Find where the given text appears and provide that cell's center as (x, y) coordinate. 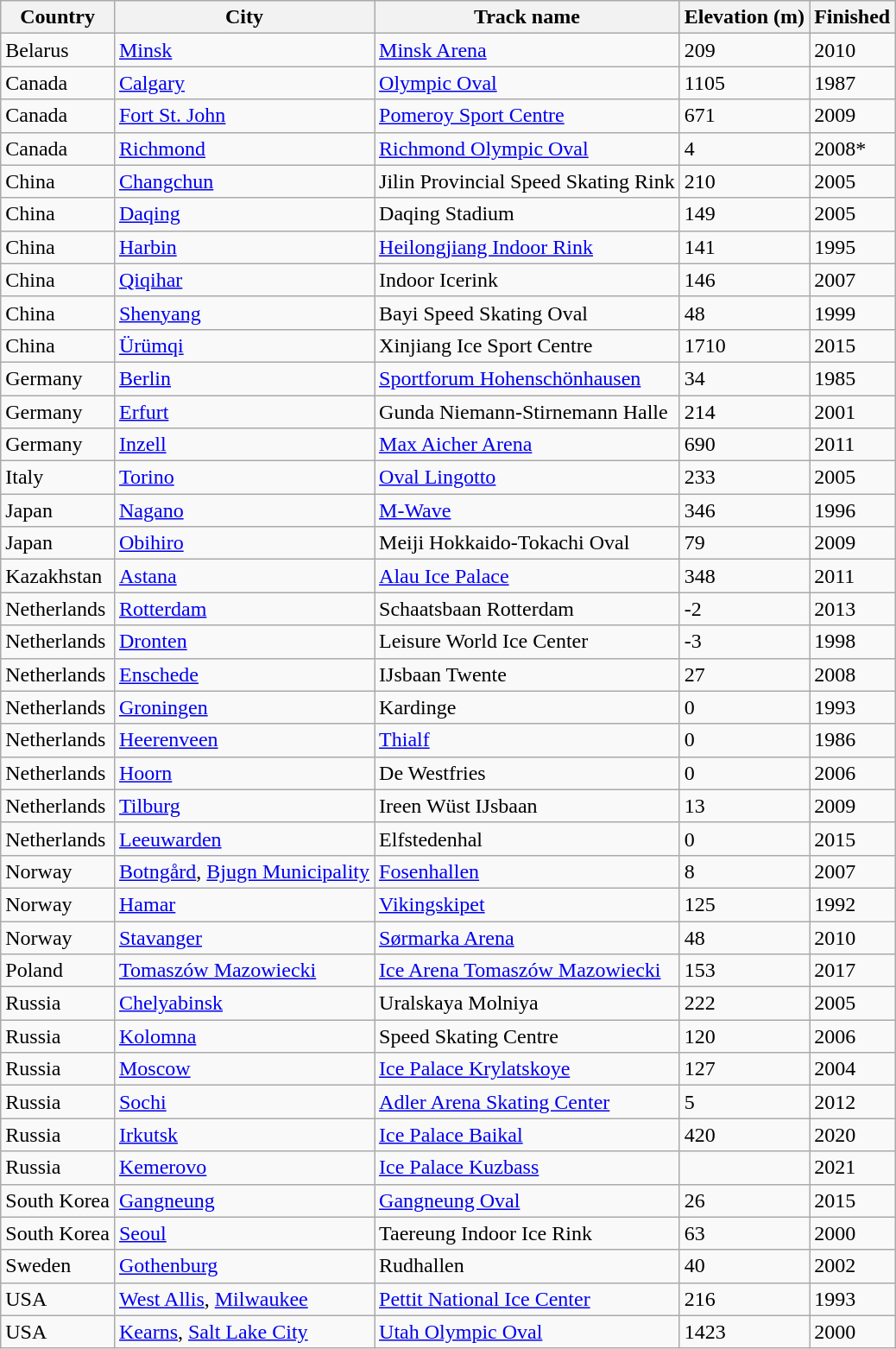
Berlin (243, 378)
Minsk Arena (527, 50)
Calgary (243, 83)
Gunda Niemann-Stirnemann Halle (527, 412)
Irkutsk (243, 1135)
Ice Palace Krylatskoye (527, 1069)
Ürümqi (243, 345)
Changchun (243, 181)
222 (744, 1004)
Qiqihar (243, 280)
Astana (243, 576)
210 (744, 181)
Fort St. John (243, 116)
Pomeroy Sport Centre (527, 116)
M-Wave (527, 510)
Olympic Oval (527, 83)
Enschede (243, 674)
1710 (744, 345)
2001 (853, 412)
4 (744, 149)
-3 (744, 642)
2008* (853, 149)
209 (744, 50)
5 (744, 1102)
Fosenhallen (527, 871)
Daqing Stadium (527, 214)
Italy (58, 478)
2012 (853, 1102)
Indoor Icerink (527, 280)
Oval Lingotto (527, 478)
Bayi Speed Skating Oval (527, 313)
Harbin (243, 247)
63 (744, 1233)
671 (744, 116)
Schaatsbaan Rotterdam (527, 609)
Sochi (243, 1102)
Poland (58, 971)
Thialf (527, 740)
Seoul (243, 1233)
Vikingskipet (527, 904)
2002 (853, 1266)
79 (744, 543)
2008 (853, 674)
Tomaszów Mazowiecki (243, 971)
Sørmarka Arena (527, 937)
348 (744, 576)
De Westfries (527, 773)
Finished (853, 17)
Sweden (58, 1266)
141 (744, 247)
1998 (853, 642)
127 (744, 1069)
Rudhallen (527, 1266)
Botngård, Bjugn Municipality (243, 871)
13 (744, 806)
Erfurt (243, 412)
Taereung Indoor Ice Rink (527, 1233)
Kardinge (527, 707)
Ireen Wüst IJsbaan (527, 806)
Moscow (243, 1069)
Kazakhstan (58, 576)
Nagano (243, 510)
2020 (853, 1135)
34 (744, 378)
Richmond (243, 149)
Heerenveen (243, 740)
Ice Arena Tomaszów Mazowiecki (527, 971)
1986 (853, 740)
Xinjiang Ice Sport Centre (527, 345)
Utah Olympic Oval (527, 1332)
-2 (744, 609)
233 (744, 478)
1992 (853, 904)
Daqing (243, 214)
Hoorn (243, 773)
Shenyang (243, 313)
1987 (853, 83)
1105 (744, 83)
146 (744, 280)
Elfstedenhal (527, 839)
Kearns, Salt Lake City (243, 1332)
153 (744, 971)
Alau Ice Palace (527, 576)
346 (744, 510)
Torino (243, 478)
Kolomna (243, 1036)
Gothenburg (243, 1266)
Speed Skating Centre (527, 1036)
2017 (853, 971)
1996 (853, 510)
690 (744, 445)
26 (744, 1200)
Richmond Olympic Oval (527, 149)
2021 (853, 1168)
Gangneung (243, 1200)
216 (744, 1299)
1985 (853, 378)
Leisure World Ice Center (527, 642)
Rotterdam (243, 609)
City (243, 17)
Kemerovo (243, 1168)
Minsk (243, 50)
Dronten (243, 642)
Ice Palace Baikal (527, 1135)
Ice Palace Kuzbass (527, 1168)
Gangneung Oval (527, 1200)
2004 (853, 1069)
Groningen (243, 707)
Hamar (243, 904)
Sportforum Hohenschönhausen (527, 378)
Uralskaya Molniya (527, 1004)
West Allis, Milwaukee (243, 1299)
Inzell (243, 445)
Max Aicher Arena (527, 445)
40 (744, 1266)
214 (744, 412)
2013 (853, 609)
Pettit National Ice Center (527, 1299)
Leeuwarden (243, 839)
420 (744, 1135)
27 (744, 674)
Chelyabinsk (243, 1004)
Jilin Provincial Speed Skating Rink (527, 181)
1423 (744, 1332)
1995 (853, 247)
Country (58, 17)
Tilburg (243, 806)
1999 (853, 313)
Obihiro (243, 543)
120 (744, 1036)
149 (744, 214)
Track name (527, 17)
Belarus (58, 50)
Adler Arena Skating Center (527, 1102)
Elevation (m) (744, 17)
Meiji Hokkaido-Tokachi Oval (527, 543)
125 (744, 904)
Stavanger (243, 937)
Heilongjiang Indoor Rink (527, 247)
IJsbaan Twente (527, 674)
8 (744, 871)
